Output the (x, y) coordinate of the center of the cell containing the given text.  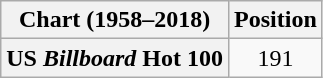
US Billboard Hot 100 (115, 58)
Position (276, 20)
Chart (1958–2018) (115, 20)
191 (276, 58)
